Search for the cell housing the specified text and yield its [x, y] center coordinate. 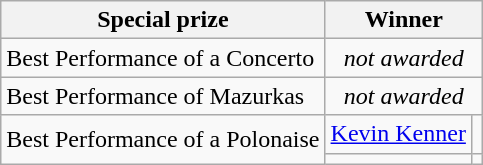
Special prize [163, 20]
Winner [404, 20]
Best Performance of a Concerto [163, 58]
Best Performance of Mazurkas [163, 96]
Best Performance of a Polonaise [163, 140]
Kevin Kenner [398, 134]
